Scan for the cell matching the given text and deliver its [X, Y] coordinate at center. 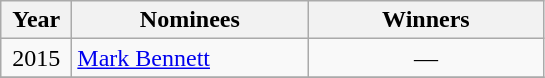
Winners [426, 20]
Nominees [190, 20]
Year [36, 20]
2015 [36, 58]
Mark Bennett [190, 58]
— [426, 58]
